Determine the [x, y] coordinate at the center of the cell enclosing the given text.  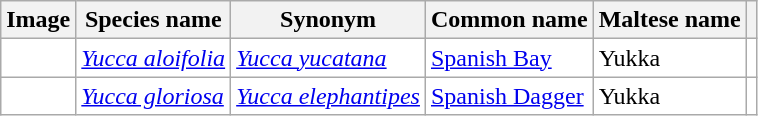
Spanish Bay [509, 58]
Yucca elephantipes [328, 96]
Species name [154, 20]
Image [38, 20]
Common name [509, 20]
Spanish Dagger [509, 96]
Synonym [328, 20]
Yucca gloriosa [154, 96]
Yucca yucatana [328, 58]
Maltese name [670, 20]
Yucca aloifolia [154, 58]
